Detect which cell encompasses the target text, then output its [x, y] center coordinate. 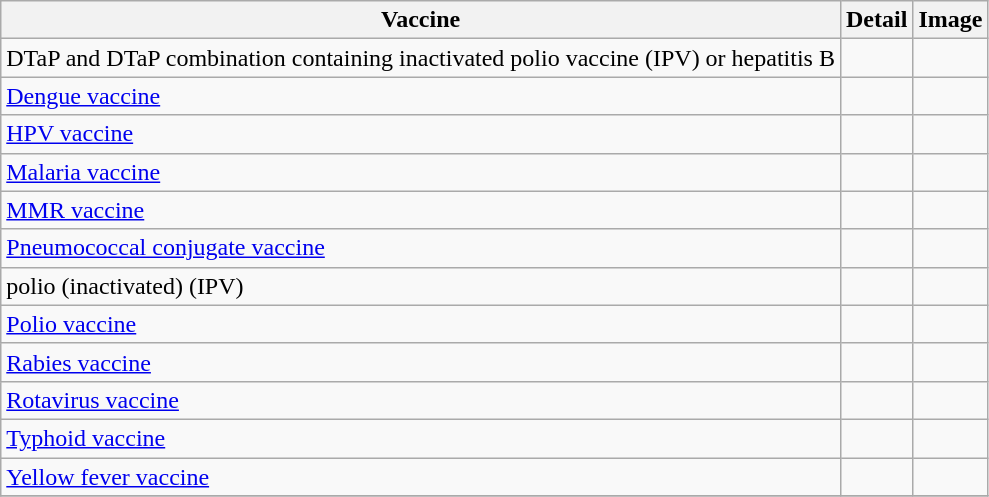
Pneumococcal conjugate vaccine [421, 248]
Yellow fever vaccine [421, 477]
Dengue vaccine [421, 96]
Polio vaccine [421, 324]
DTaP and DTaP combination containing inactivated polio vaccine (IPV) or hepatitis B [421, 58]
Rabies vaccine [421, 362]
Image [950, 20]
MMR vaccine [421, 210]
Malaria vaccine [421, 172]
Vaccine [421, 20]
Rotavirus vaccine [421, 400]
Detail [876, 20]
polio (inactivated) (IPV) [421, 286]
Typhoid vaccine [421, 438]
HPV vaccine [421, 134]
